Scan for the cell matching the given text and deliver its (X, Y) coordinate at center. 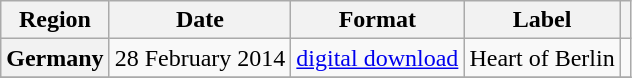
digital download (378, 58)
Germany (55, 58)
28 February 2014 (200, 58)
Heart of Berlin (542, 58)
Format (378, 20)
Region (55, 20)
Date (200, 20)
Label (542, 20)
